For the text-containing cell, return its midpoint in [x, y] coordinate format. 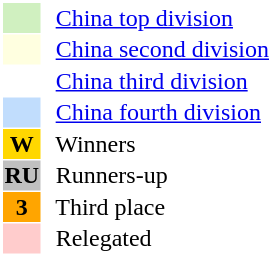
W [22, 144]
Third place [156, 207]
3 [22, 207]
Winners [156, 144]
China second division [156, 49]
China third division [156, 81]
China fourth division [156, 113]
Runners-up [156, 175]
Relegated [156, 239]
RU [22, 175]
China top division [156, 18]
